Search for the cell housing the specified text and yield its (X, Y) center coordinate. 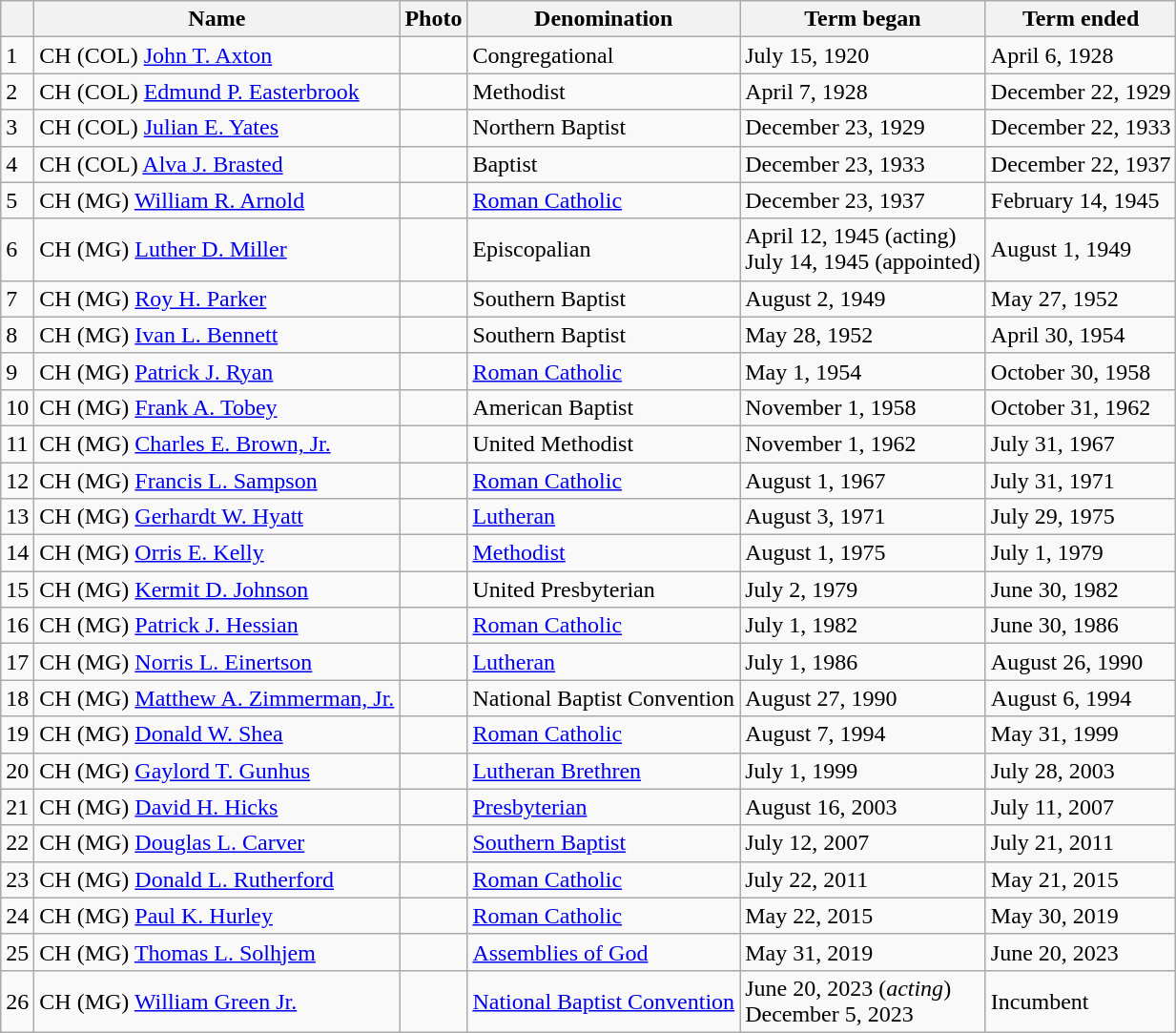
April 7, 1928 (863, 92)
July 1, 1982 (863, 626)
July 1, 1979 (1081, 553)
CH (MG) William R. Arnold (217, 200)
December 23, 1933 (863, 164)
July 11, 2007 (1081, 807)
November 1, 1958 (863, 407)
August 27, 1990 (863, 698)
CH (MG) Matthew A. Zimmerman, Jr. (217, 698)
14 (17, 553)
3 (17, 128)
CH (MG) Gerhardt W. Hyatt (217, 517)
June 20, 2023 (acting)December 5, 2023 (863, 1002)
CH (MG) Orris E. Kelly (217, 553)
July 22, 2011 (863, 879)
CH (MG) Douglas L. Carver (217, 843)
22 (17, 843)
CH (MG) Luther D. Miller (217, 250)
August 6, 1994 (1081, 698)
1 (17, 55)
9 (17, 371)
July 29, 1975 (1081, 517)
16 (17, 626)
August 3, 1971 (863, 517)
4 (17, 164)
April 12, 1945 (acting)July 14, 1945 (appointed) (863, 250)
November 1, 1962 (863, 444)
6 (17, 250)
August 1, 1967 (863, 480)
February 14, 1945 (1081, 200)
5 (17, 200)
August 2, 1949 (863, 299)
May 22, 2015 (863, 916)
Baptist (604, 164)
8 (17, 335)
May 31, 1999 (1081, 734)
August 26, 1990 (1081, 662)
Term began (863, 19)
July 15, 1920 (863, 55)
Name (217, 19)
June 20, 2023 (1081, 952)
June 30, 1986 (1081, 626)
CH (MG) Patrick J. Hessian (217, 626)
20 (17, 771)
CH (MG) Frank A. Tobey (217, 407)
19 (17, 734)
12 (17, 480)
December 22, 1929 (1081, 92)
CH (MG) Kermit D. Johnson (217, 589)
July 1, 1999 (863, 771)
April 30, 1954 (1081, 335)
17 (17, 662)
August 7, 1994 (863, 734)
July 28, 2003 (1081, 771)
CH (MG) William Green Jr. (217, 1002)
10 (17, 407)
May 28, 1952 (863, 335)
Presbyterian (604, 807)
May 21, 2015 (1081, 879)
CH (MG) David H. Hicks (217, 807)
Lutheran Brethren (604, 771)
CH (COL) Julian E. Yates (217, 128)
CH (MG) Gaylord T. Gunhus (217, 771)
CH (MG) Roy H. Parker (217, 299)
May 27, 1952 (1081, 299)
July 31, 1967 (1081, 444)
7 (17, 299)
October 30, 1958 (1081, 371)
Assemblies of God (604, 952)
21 (17, 807)
11 (17, 444)
June 30, 1982 (1081, 589)
August 16, 2003 (863, 807)
Northern Baptist (604, 128)
Photo (433, 19)
CH (MG) Donald L. Rutherford (217, 879)
Term ended (1081, 19)
December 23, 1929 (863, 128)
July 1, 1986 (863, 662)
July 21, 2011 (1081, 843)
August 1, 1975 (863, 553)
Incumbent (1081, 1002)
CH (MG) Donald W. Shea (217, 734)
December 22, 1937 (1081, 164)
May 31, 2019 (863, 952)
CH (COL) Edmund P. Easterbrook (217, 92)
United Presbyterian (604, 589)
24 (17, 916)
American Baptist (604, 407)
July 31, 1971 (1081, 480)
CH (MG) Francis L. Sampson (217, 480)
December 23, 1937 (863, 200)
May 30, 2019 (1081, 916)
July 2, 1979 (863, 589)
Denomination (604, 19)
July 12, 2007 (863, 843)
2 (17, 92)
October 31, 1962 (1081, 407)
May 1, 1954 (863, 371)
CH (COL) John T. Axton (217, 55)
CH (MG) Patrick J. Ryan (217, 371)
Episcopalian (604, 250)
26 (17, 1002)
United Methodist (604, 444)
December 22, 1933 (1081, 128)
18 (17, 698)
CH (MG) Ivan L. Bennett (217, 335)
August 1, 1949 (1081, 250)
April 6, 1928 (1081, 55)
13 (17, 517)
CH (MG) Thomas L. Solhjem (217, 952)
15 (17, 589)
CH (MG) Charles E. Brown, Jr. (217, 444)
CH (MG) Paul K. Hurley (217, 916)
CH (COL) Alva J. Brasted (217, 164)
23 (17, 879)
Congregational (604, 55)
CH (MG) Norris L. Einertson (217, 662)
25 (17, 952)
